Find where the given text appears and provide that cell's center as (X, Y) coordinate. 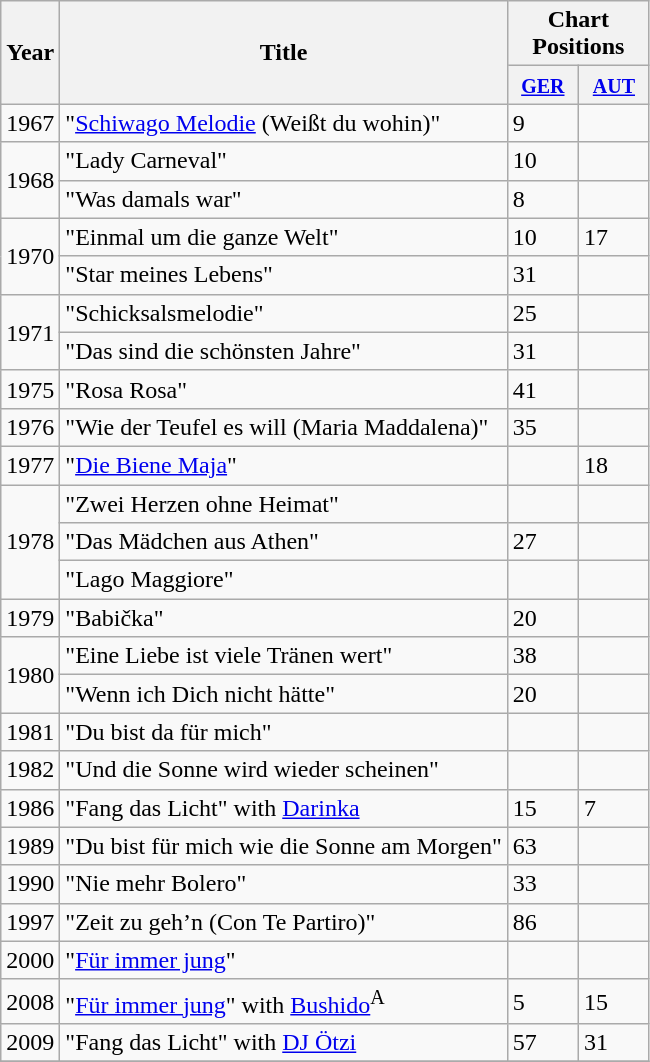
1981 (30, 732)
33 (542, 884)
17 (614, 237)
"Einmal um die ganze Welt" (284, 237)
1976 (30, 427)
1980 (30, 675)
9 (542, 123)
"Und die Sonne wird wieder scheinen" (284, 770)
18 (614, 465)
86 (542, 922)
"Das Mädchen aus Athen" (284, 542)
5 (542, 1002)
1979 (30, 618)
1971 (30, 332)
1970 (30, 256)
"Fang das Licht" with Darinka (284, 808)
8 (542, 199)
2009 (30, 1043)
1977 (30, 465)
AUT (614, 85)
57 (542, 1043)
"Für immer jung" with BushidoA (284, 1002)
1990 (30, 884)
2008 (30, 1002)
"Rosa Rosa" (284, 389)
41 (542, 389)
63 (542, 846)
"Wenn ich Dich nicht hätte" (284, 694)
1967 (30, 123)
1968 (30, 180)
1975 (30, 389)
"Eine Liebe ist viele Tränen wert" (284, 656)
"Star meines Lebens" (284, 275)
38 (542, 656)
Title (284, 52)
25 (542, 313)
"Was damals war" (284, 199)
1989 (30, 846)
"Babička" (284, 618)
"Zwei Herzen ohne Heimat" (284, 503)
"Lady Carneval" (284, 161)
"Zeit zu geh’n (Con Te Partiro)" (284, 922)
GER (542, 85)
"Das sind die schönsten Jahre" (284, 351)
1997 (30, 922)
"Nie mehr Bolero" (284, 884)
7 (614, 808)
1986 (30, 808)
Chart Positions (578, 34)
27 (542, 542)
1978 (30, 541)
Year (30, 52)
"Lago Maggiore" (284, 580)
"Schicksalsmelodie" (284, 313)
"Du bist da für mich" (284, 732)
2000 (30, 960)
1982 (30, 770)
"Fang das Licht" with DJ Ötzi (284, 1043)
35 (542, 427)
"Schiwago Melodie (Weißt du wohin)" (284, 123)
"Du bist für mich wie die Sonne am Morgen" (284, 846)
"Für immer jung" (284, 960)
"Die Biene Maja" (284, 465)
"Wie der Teufel es will (Maria Maddalena)" (284, 427)
